For the text-containing cell, return its midpoint in (X, Y) coordinate format. 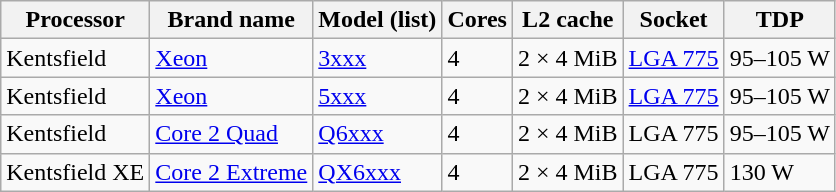
3xxx (378, 58)
Cores (478, 20)
Processor (76, 20)
Model (list) (378, 20)
130 W (780, 172)
Socket (674, 20)
Q6xxx (378, 134)
5xxx (378, 96)
Core 2 Quad (232, 134)
QX6xxx (378, 172)
TDP (780, 20)
Kentsfield XE (76, 172)
L2 cache (568, 20)
Core 2 Extreme (232, 172)
Brand name (232, 20)
